From the cell containing the given text, extract its center point as (x, y) coordinate. 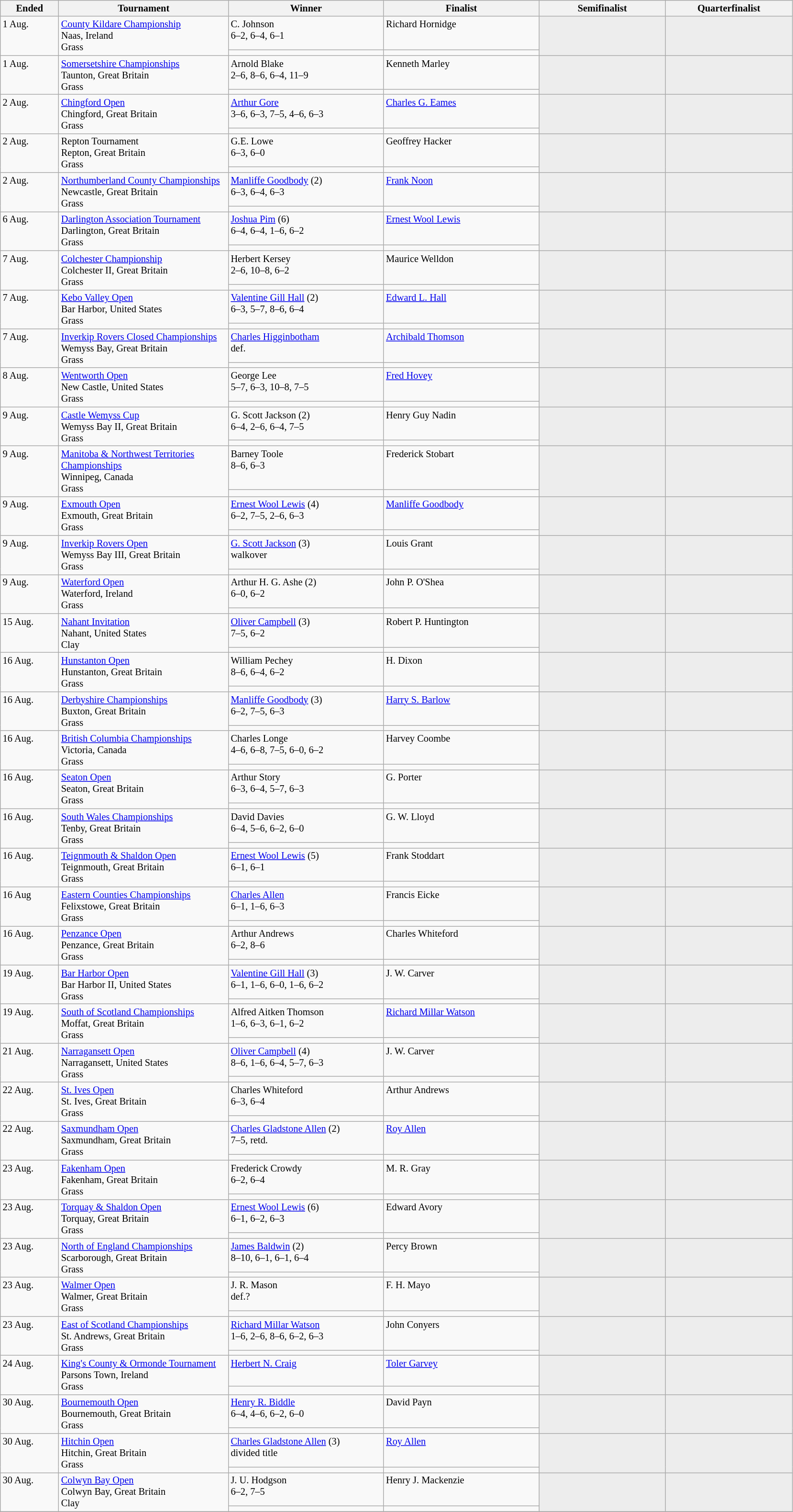
Manliffe Goodbody (2) 6–3, 6–4, 6–3 (306, 189)
G. Porter (461, 786)
Arthur Andrews 6–2, 8–6 (306, 942)
Charles Whiteford (461, 942)
21 Aug. (30, 1063)
Ernest Wool Lewis (6) 6–1, 6–2, 6–3 (306, 1216)
Richard Millar Watson 1–6, 2–6, 8–6, 6–2, 6–3 (306, 1333)
24 Aug. (30, 1375)
Manliffe Goodbody (461, 513)
Finalist (461, 8)
Oliver Campbell (4)8–6, 1–6, 6–4, 5–7, 6–3 (306, 1060)
Teignmouth & Shaldon OpenTeignmouth, Great BritainGrass (143, 867)
Charles Allen6–1, 1–6, 6–3 (306, 903)
Edward L. Hall (461, 307)
Exmouth OpenExmouth, Great BritainGrass (143, 516)
Arthur Gore3–6, 6–3, 7–5, 4–6, 6–3 (306, 111)
16 Aug (30, 906)
Repton Tournament Repton, Great BritainGrass (143, 153)
Eastern Counties ChampionshipsFelixstowe, Great BritainGrass (143, 906)
Richard Hornidge (461, 33)
Geoffrey Hacker (461, 150)
Colwyn Bay Open Colwyn Bay, Great BritainClay (143, 1492)
Somersetshire ChampionshipsTaunton, Great BritainGrass (143, 75)
Torquay & Shaldon OpenTorquay, Great BritainGrass (143, 1219)
Frank Stoddart (461, 865)
Manitoba & Northwest Territories ChampionshipsWinnipeg, CanadaGrass (143, 471)
Castle Wemyss Cup Wemyss Bay II, Great BritainGrass (143, 427)
Richard Millar Watson (461, 1020)
Kenneth Marley (461, 72)
Harry S. Barlow (461, 708)
North of England ChampionshipsScarborough, Great BritainGrass (143, 1258)
South of Scotland ChampionshipsMoffat, Great BritainGrass (143, 1023)
Francis Eicke (461, 903)
Ended (30, 8)
Charles Gladstone Allen (3)divided title (306, 1450)
Arthur Andrews (461, 1099)
Joshua Pim (6)6–4, 6–4, 1–6, 6–2 (306, 228)
Narragansett Open Narragansett, United StatesGrass (143, 1063)
Arthur H. G. Ashe (2)6–0, 6–2 (306, 591)
G. Scott Jackson (3)walkover (306, 552)
Frederick Crowdy6–2, 6–4 (306, 1177)
County Kildare ChampionshipNaas, IrelandGrass (143, 36)
Seaton Open Seaton, Great BritainGrass (143, 789)
6 Aug. (30, 231)
Alfred Aitken Thomson 1–6, 6–3, 6–1, 6–2 (306, 1020)
Fred Hovey (461, 384)
Percy Brown (461, 1255)
Charles Longe4–6, 6–8, 7–5, 6–0, 6–2 (306, 747)
G. W. Lloyd (461, 825)
South Wales ChampionshipsTenby, Great BritainGrass (143, 828)
M. R. Gray (461, 1177)
Semifinalist (603, 8)
Louis Grant (461, 552)
Waterford Open Waterford, IrelandGrass (143, 594)
Kebo Valley Open Bar Harbor, United StatesGrass (143, 309)
John Conyers (461, 1333)
Edward Avory (461, 1216)
Arnold Blake2–6, 8–6, 6–4, 11–9 (306, 72)
St. Ives OpenSt. Ives, Great BritainGrass (143, 1102)
Wentworth Open New Castle, United StatesGrass (143, 387)
Frank Noon (461, 189)
James Baldwin (2)8–10, 6–1, 6–1, 6–4 (306, 1255)
Valentine Gill Hall (3) 6–1, 1–6, 6–0, 1–6, 6–2 (306, 982)
Tournament (143, 8)
Hitchin OpenHitchin, Great BritainGrass (143, 1453)
H. Dixon (461, 669)
Walmer OpenWalmer, Great BritainGrass (143, 1297)
Maurice Welldon (461, 267)
East of Scotland Championships St. Andrews, Great BritainGrass (143, 1336)
John P. O'Shea (461, 591)
Henry R. Biddle6–4, 4–6, 6–2, 6–0 (306, 1411)
J. R. Masondef.? (306, 1294)
F. H. Mayo (461, 1294)
Frederick Stobart (461, 467)
Bournemouth OpenBournemouth, Great BritainGrass (143, 1414)
Charles Gladstone Allen (2) 7–5, retd. (306, 1138)
Hunstanton Open Hunstanton, Great BritainGrass (143, 672)
Winner (306, 8)
King's County & Ormonde Tournament Parsons Town, IrelandGrass (143, 1375)
G.E. Lowe6–3, 6–0 (306, 150)
Quarterfinalist (729, 8)
Northumberland County ChampionshipsNewcastle, Great BritainGrass (143, 192)
British Columbia ChampionshipsVictoria, CanadaGrass (143, 750)
Henry Guy Nadin (461, 424)
Inverkip Rovers OpenWemyss Bay III, Great BritainGrass (143, 555)
Charles G. Eames (461, 111)
Herbert Kersey 2–6, 10–8, 6–2 (306, 267)
J. U. Hodgson 6–2, 7–5 (306, 1489)
Oliver Campbell (3) 7–5, 6–2 (306, 630)
Ernest Wool Lewis (5) 6–1, 6–1 (306, 865)
Harvey Coombe (461, 747)
David Davies 6–4, 5–6, 6–2, 6–0 (306, 825)
8 Aug. (30, 387)
David Payn (461, 1411)
Inverkip Rovers Closed ChampionshipsWemyss Bay, Great BritainGrass (143, 348)
G. Scott Jackson (2) 6–4, 2–6, 6–4, 7–5 (306, 424)
Colchester ChampionshipColchester II, Great BritainGrass (143, 270)
Herbert N. Craig (306, 1370)
C. Johnson 6–2, 6–4, 6–1 (306, 33)
Nahant InvitationNahant, United StatesClay (143, 633)
Saxmundham OpenSaxmundham, Great BritainGrass (143, 1140)
Archibald Thomson (461, 345)
15 Aug. (30, 633)
Valentine Gill Hall (2)6–3, 5–7, 8–6, 6–4 (306, 307)
Ernest Wool Lewis (4) 6–2, 7–5, 2–6, 6–3 (306, 513)
Arthur Story 6–3, 6–4, 5–7, 6–3 (306, 786)
Darlington Association TournamentDarlington, Great BritainGrass (143, 231)
Manliffe Goodbody (3) 6–2, 7–5, 6–3 (306, 708)
Barney Toole8–6, 6–3 (306, 467)
Charles Higginbothamdef. (306, 345)
Bar Harbor OpenBar Harbor II, United StatesGrass (143, 985)
Robert P. Huntington (461, 630)
Derbyshire Championships Buxton, Great BritainGrass (143, 711)
Chingford OpenChingford, Great BritainGrass (143, 114)
Fakenham OpenFakenham, Great BritainGrass (143, 1180)
Charles Whiteford 6–3, 6–4 (306, 1099)
Penzance OpenPenzance, Great BritainGrass (143, 945)
Toler Garvey (461, 1370)
Henry J. Mackenzie (461, 1489)
George Lee5–7, 6–3, 10–8, 7–5 (306, 384)
William Pechey8–6, 6–4, 6–2 (306, 669)
Ernest Wool Lewis (461, 228)
